Output the (X, Y) coordinate of the center of the cell containing the given text.  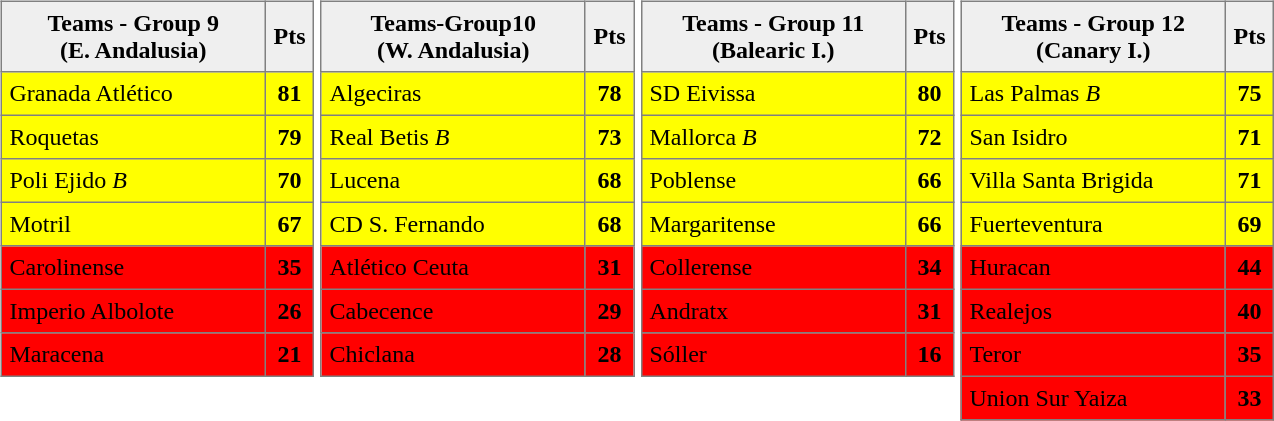
Granada Atlético (133, 94)
Realejos (1093, 311)
29 (609, 311)
Villa Santa Brigida (1093, 181)
69 (1249, 224)
Lucena (453, 181)
Teror (1093, 355)
Teams - Group 12(Canary I.) (1093, 36)
Andratx (773, 311)
28 (609, 355)
40 (1249, 311)
Roquetas (133, 137)
16 (929, 355)
Las Palmas B (1093, 94)
80 (929, 94)
73 (609, 137)
Teams - Group 9(E. Andalusia) (133, 36)
Margaritense (773, 224)
Poblense (773, 181)
SD Eivissa (773, 94)
78 (609, 94)
Cabecence (453, 311)
Poli Ejido B (133, 181)
Fuerteventura (1093, 224)
72 (929, 137)
CD S. Fernando (453, 224)
Sóller (773, 355)
Real Betis B (453, 137)
Huracan (1093, 268)
34 (929, 268)
Union Sur Yaiza (1093, 398)
Teams-Group10(W. Andalusia) (453, 36)
Algeciras (453, 94)
Atlético Ceuta (453, 268)
Motril (133, 224)
33 (1249, 398)
Mallorca B (773, 137)
21 (289, 355)
79 (289, 137)
44 (1249, 268)
Chiclana (453, 355)
26 (289, 311)
San Isidro (1093, 137)
75 (1249, 94)
Carolinense (133, 268)
Teams - Group 11(Balearic I.) (773, 36)
81 (289, 94)
Collerense (773, 268)
Imperio Albolote (133, 311)
67 (289, 224)
Maracena (133, 355)
70 (289, 181)
